Search for the cell housing the specified text and yield its [X, Y] center coordinate. 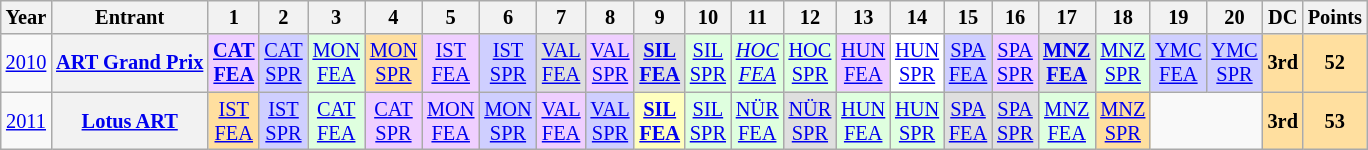
14 [917, 17]
52 [1335, 63]
15 [968, 17]
9 [659, 17]
6 [508, 17]
YMCFEA [1178, 63]
8 [610, 17]
3 [336, 17]
53 [1335, 121]
18 [1122, 17]
Entrant [130, 17]
ART Grand Prix [130, 63]
13 [863, 17]
11 [758, 17]
5 [450, 17]
2011 [26, 121]
1 [234, 17]
10 [708, 17]
HOCFEA [758, 63]
4 [394, 17]
2010 [26, 63]
19 [1178, 17]
Points [1335, 17]
NÜRFEA [758, 121]
YMCSPR [1234, 63]
7 [562, 17]
DC [1283, 17]
12 [810, 17]
Year [26, 17]
NÜRSPR [810, 121]
17 [1066, 17]
2 [283, 17]
20 [1234, 17]
HOCSPR [810, 63]
Lotus ART [130, 121]
16 [1015, 17]
